For the text-containing cell, return its midpoint in (X, Y) coordinate format. 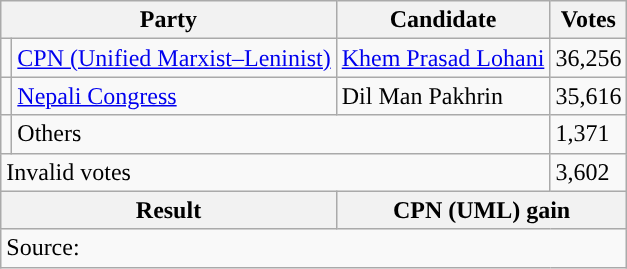
CPN (UML) gain (482, 210)
Nepali Congress (174, 96)
Others (281, 134)
Votes (588, 20)
CPN (Unified Marxist–Leninist) (174, 58)
Khem Prasad Lohani (443, 58)
Source: (314, 248)
Party (168, 20)
Result (168, 210)
Candidate (443, 20)
Invalid votes (276, 172)
1,371 (588, 134)
36,256 (588, 58)
3,602 (588, 172)
Dil Man Pakhrin (443, 96)
35,616 (588, 96)
